Determine the (x, y) coordinate at the center of the cell enclosing the given text.  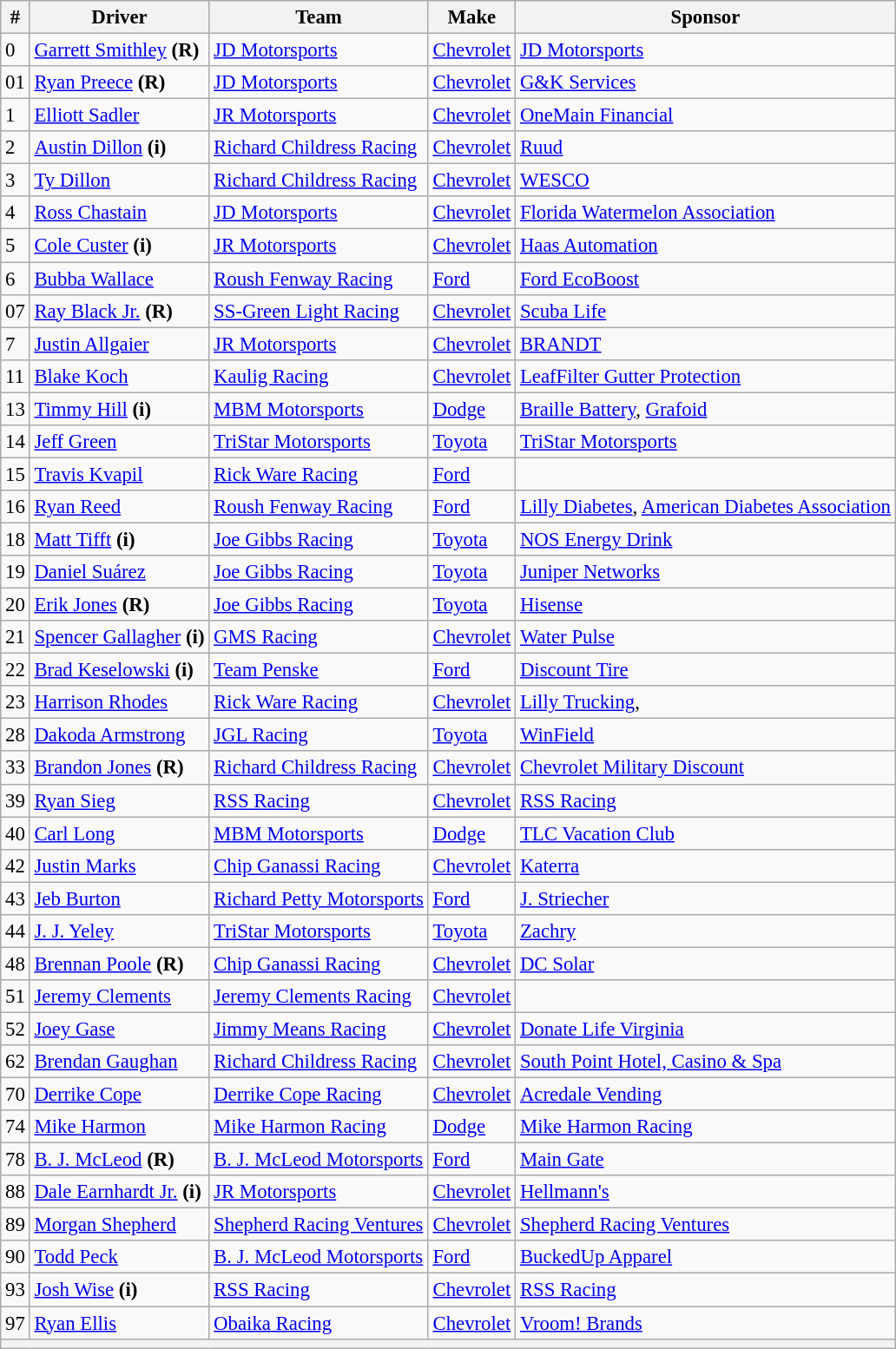
South Point Hotel, Casino & Spa (706, 1062)
Sponsor (706, 17)
Brad Keselowski (i) (120, 670)
48 (16, 964)
15 (16, 474)
Justin Marks (120, 865)
Josh Wise (i) (120, 1290)
Ross Chastain (120, 213)
Donate Life Virginia (706, 1029)
Dale Earnhardt Jr. (i) (120, 1192)
2 (16, 148)
18 (16, 539)
44 (16, 931)
Erik Jones (R) (120, 605)
01 (16, 82)
Garrett Smithley (R) (120, 50)
Ford EcoBoost (706, 279)
Dakoda Armstrong (120, 735)
J. J. Yeley (120, 931)
20 (16, 605)
Harrison Rhodes (120, 702)
70 (16, 1095)
Ryan Sieg (120, 800)
NOS Energy Drink (706, 539)
42 (16, 865)
Daniel Suárez (120, 572)
Travis Kvapil (120, 474)
Matt Tifft (i) (120, 539)
Jimmy Means Racing (319, 1029)
WESCO (706, 181)
Spencer Gallagher (i) (120, 637)
11 (16, 376)
28 (16, 735)
7 (16, 344)
51 (16, 997)
Mike Harmon (120, 1127)
J. Striecher (706, 898)
BuckedUp Apparel (706, 1258)
78 (16, 1160)
Team Penske (319, 670)
Scuba Life (706, 311)
Brendan Gaughan (120, 1062)
23 (16, 702)
# (16, 17)
Haas Automation (706, 246)
Ty Dillon (120, 181)
OneMain Financial (706, 115)
19 (16, 572)
Ray Black Jr. (R) (120, 311)
Team (319, 17)
Make (471, 17)
GMS Racing (319, 637)
B. J. McLeod (R) (120, 1160)
Cole Custer (i) (120, 246)
16 (16, 507)
Zachry (706, 931)
89 (16, 1225)
Derrike Cope Racing (319, 1095)
Vroom! Brands (706, 1323)
Jeff Green (120, 442)
52 (16, 1029)
43 (16, 898)
Blake Koch (120, 376)
Elliott Sadler (120, 115)
62 (16, 1062)
3 (16, 181)
Jeremy Clements (120, 997)
33 (16, 768)
Kaulig Racing (319, 376)
Hisense (706, 605)
88 (16, 1192)
07 (16, 311)
DC Solar (706, 964)
Katerra (706, 865)
74 (16, 1127)
Derrike Cope (120, 1095)
Jeb Burton (120, 898)
6 (16, 279)
21 (16, 637)
Morgan Shepherd (120, 1225)
Acredale Vending (706, 1095)
0 (16, 50)
Austin Dillon (i) (120, 148)
5 (16, 246)
Brandon Jones (R) (120, 768)
BRANDT (706, 344)
1 (16, 115)
Todd Peck (120, 1258)
13 (16, 409)
Discount Tire (706, 670)
14 (16, 442)
TLC Vacation Club (706, 833)
97 (16, 1323)
Florida Watermelon Association (706, 213)
Richard Petty Motorsports (319, 898)
Bubba Wallace (120, 279)
Ryan Reed (120, 507)
Juniper Networks (706, 572)
Timmy Hill (i) (120, 409)
Lilly Trucking, (706, 702)
Chevrolet Military Discount (706, 768)
Main Gate (706, 1160)
Water Pulse (706, 637)
SS-Green Light Racing (319, 311)
Joey Gase (120, 1029)
Ryan Preece (R) (120, 82)
Brennan Poole (R) (120, 964)
Jeremy Clements Racing (319, 997)
39 (16, 800)
Braille Battery, Grafoid (706, 409)
Ruud (706, 148)
G&K Services (706, 82)
Driver (120, 17)
JGL Racing (319, 735)
Ryan Ellis (120, 1323)
Justin Allgaier (120, 344)
Lilly Diabetes, American Diabetes Association (706, 507)
Obaika Racing (319, 1323)
WinField (706, 735)
4 (16, 213)
Carl Long (120, 833)
90 (16, 1258)
40 (16, 833)
22 (16, 670)
Hellmann's (706, 1192)
93 (16, 1290)
LeafFilter Gutter Protection (706, 376)
